From the cell containing the given text, extract its center point as [x, y] coordinate. 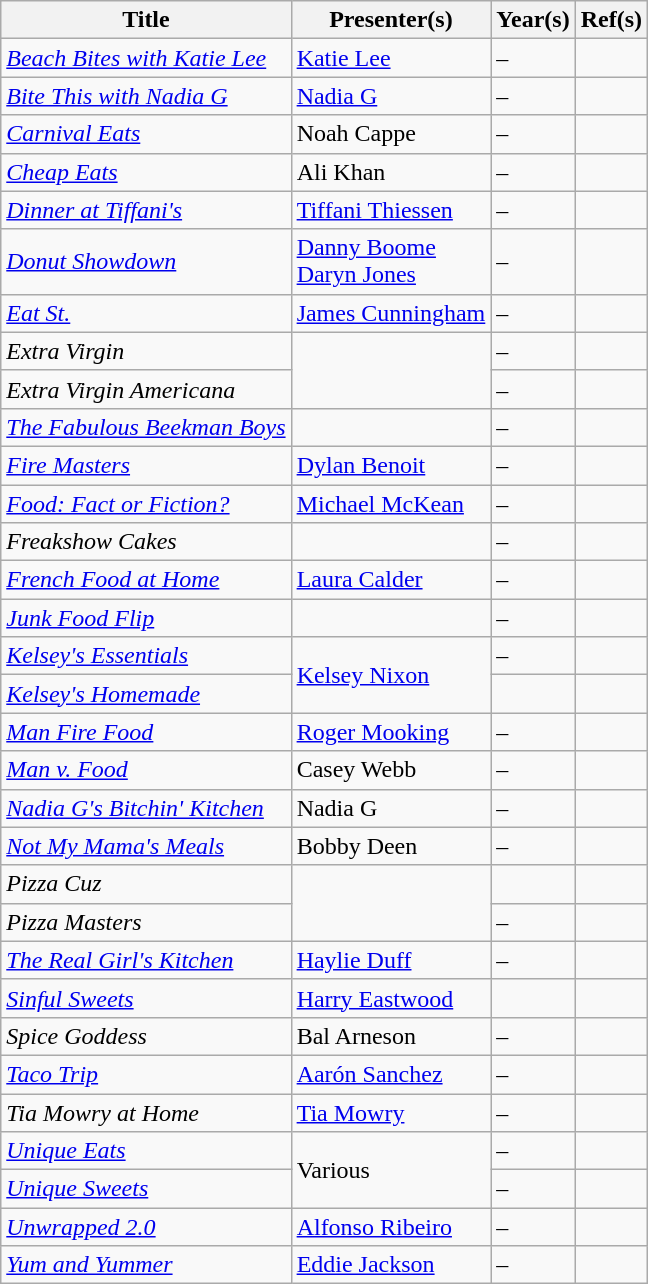
Man Fire Food [146, 732]
Dylan Benoit [391, 465]
Dinner at Tiffani's [146, 210]
Ref(s) [611, 20]
Bal Arneson [391, 1036]
Tiffani Thiessen [391, 210]
Extra Virgin [146, 351]
Pizza Masters [146, 922]
Bite This with Nadia G [146, 96]
Eat St. [146, 313]
Presenter(s) [391, 20]
Yum and Yummer [146, 1265]
Noah Cappe [391, 134]
Extra Virgin Americana [146, 389]
Tia Mowry [391, 1113]
Alfonso Ribeiro [391, 1227]
Harry Eastwood [391, 998]
Food: Fact or Fiction? [146, 503]
Junk Food Flip [146, 618]
Kelsey's Essentials [146, 656]
Laura Calder [391, 580]
Beach Bites with Katie Lee [146, 58]
Unwrapped 2.0 [146, 1227]
Taco Trip [146, 1074]
Freakshow Cakes [146, 542]
Not My Mama's Meals [146, 846]
Unique Sweets [146, 1189]
French Food at Home [146, 580]
Aarón Sanchez [391, 1074]
Man v. Food [146, 770]
Bobby Deen [391, 846]
Title [146, 20]
Unique Eats [146, 1151]
Danny Boome Daryn Jones [391, 262]
Casey Webb [391, 770]
Spice Goddess [146, 1036]
Carnival Eats [146, 134]
Kelsey Nixon [391, 675]
Pizza Cuz [146, 884]
Michael McKean [391, 503]
Nadia G's Bitchin' Kitchen [146, 808]
The Fabulous Beekman Boys [146, 427]
Cheap Eats [146, 172]
Roger Mooking [391, 732]
Haylie Duff [391, 960]
Sinful Sweets [146, 998]
Eddie Jackson [391, 1265]
Year(s) [533, 20]
Donut Showdown [146, 262]
Various [391, 1170]
Kelsey's Homemade [146, 694]
Katie Lee [391, 58]
James Cunningham [391, 313]
Tia Mowry at Home [146, 1113]
Ali Khan [391, 172]
Fire Masters [146, 465]
The Real Girl's Kitchen [146, 960]
